Extract the (x, y) coordinate from the center of the cell holding the provided text.  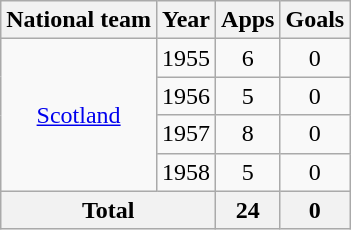
National team (79, 20)
6 (248, 58)
1958 (186, 172)
Scotland (79, 115)
1956 (186, 96)
Year (186, 20)
1957 (186, 134)
Apps (248, 20)
Goals (315, 20)
1955 (186, 58)
24 (248, 210)
8 (248, 134)
Total (108, 210)
